Find where the given text appears and provide that cell's center as [x, y] coordinate. 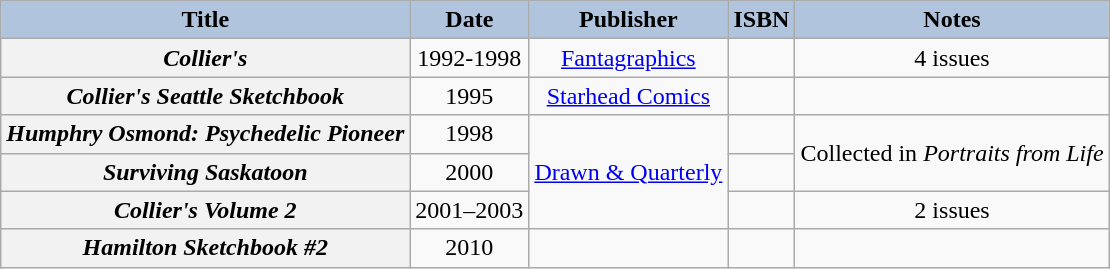
1995 [470, 96]
Hamilton Sketchbook #2 [206, 248]
2000 [470, 172]
2010 [470, 248]
Title [206, 20]
1998 [470, 134]
4 issues [952, 58]
1992-1998 [470, 58]
Surviving Saskatoon [206, 172]
Date [470, 20]
Publisher [628, 20]
2 issues [952, 210]
Collier's Volume 2 [206, 210]
Drawn & Quarterly [628, 172]
Fantagraphics [628, 58]
Humphry Osmond: Psychedelic Pioneer [206, 134]
Notes [952, 20]
Collier's [206, 58]
Collected in Portraits from Life [952, 153]
Collier's Seattle Sketchbook [206, 96]
Starhead Comics [628, 96]
ISBN [762, 20]
2001–2003 [470, 210]
